Return the [X, Y] coordinate for the center point of the cell that contains the specified text.  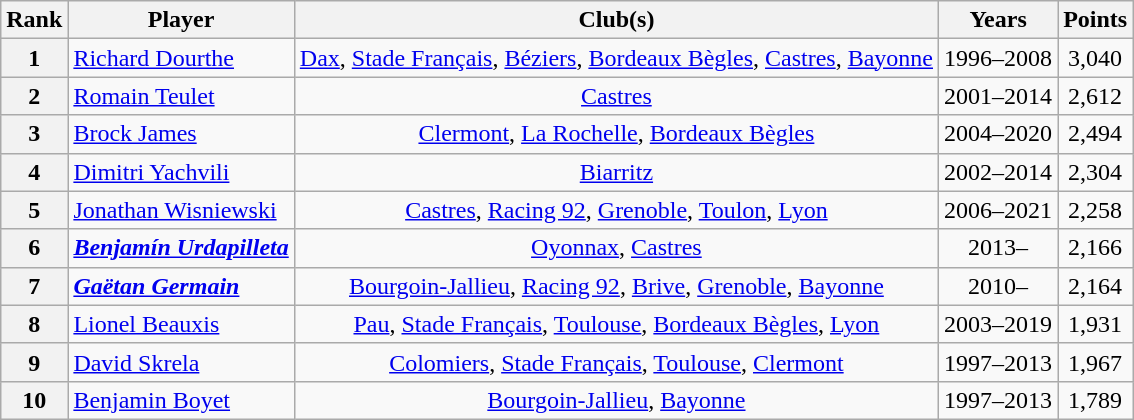
5 [34, 210]
2006–2021 [998, 210]
2003–2019 [998, 324]
2004–2020 [998, 134]
2,612 [1096, 96]
2,258 [1096, 210]
Romain Teulet [181, 96]
Castres, Racing 92, Grenoble, Toulon, Lyon [616, 210]
Richard Dourthe [181, 58]
Brock James [181, 134]
Rank [34, 20]
Benjamín Urdapilleta [181, 248]
Colomiers, Stade Français, Toulouse, Clermont [616, 362]
1996–2008 [998, 58]
Pau, Stade Français, Toulouse, Bordeaux Bègles, Lyon [616, 324]
David Skrela [181, 362]
4 [34, 172]
Clermont, La Rochelle, Bordeaux Bègles [616, 134]
1 [34, 58]
Points [1096, 20]
2 [34, 96]
1,789 [1096, 400]
Biarritz [616, 172]
6 [34, 248]
2,304 [1096, 172]
2,494 [1096, 134]
3,040 [1096, 58]
2002–2014 [998, 172]
Dax, Stade Français, Béziers, Bordeaux Bègles, Castres, Bayonne [616, 58]
Club(s) [616, 20]
3 [34, 134]
Player [181, 20]
2010– [998, 286]
2,164 [1096, 286]
10 [34, 400]
Castres [616, 96]
2001–2014 [998, 96]
2,166 [1096, 248]
Oyonnax, Castres [616, 248]
9 [34, 362]
2013– [998, 248]
Dimitri Yachvili [181, 172]
Bourgoin-Jallieu, Racing 92, Brive, Grenoble, Bayonne [616, 286]
Lionel Beauxis [181, 324]
1,967 [1096, 362]
Benjamin Boyet [181, 400]
Bourgoin-Jallieu, Bayonne [616, 400]
Jonathan Wisniewski [181, 210]
Gaëtan Germain [181, 286]
Years [998, 20]
8 [34, 324]
7 [34, 286]
1,931 [1096, 324]
